Find where the given text appears and provide that cell's center as [x, y] coordinate. 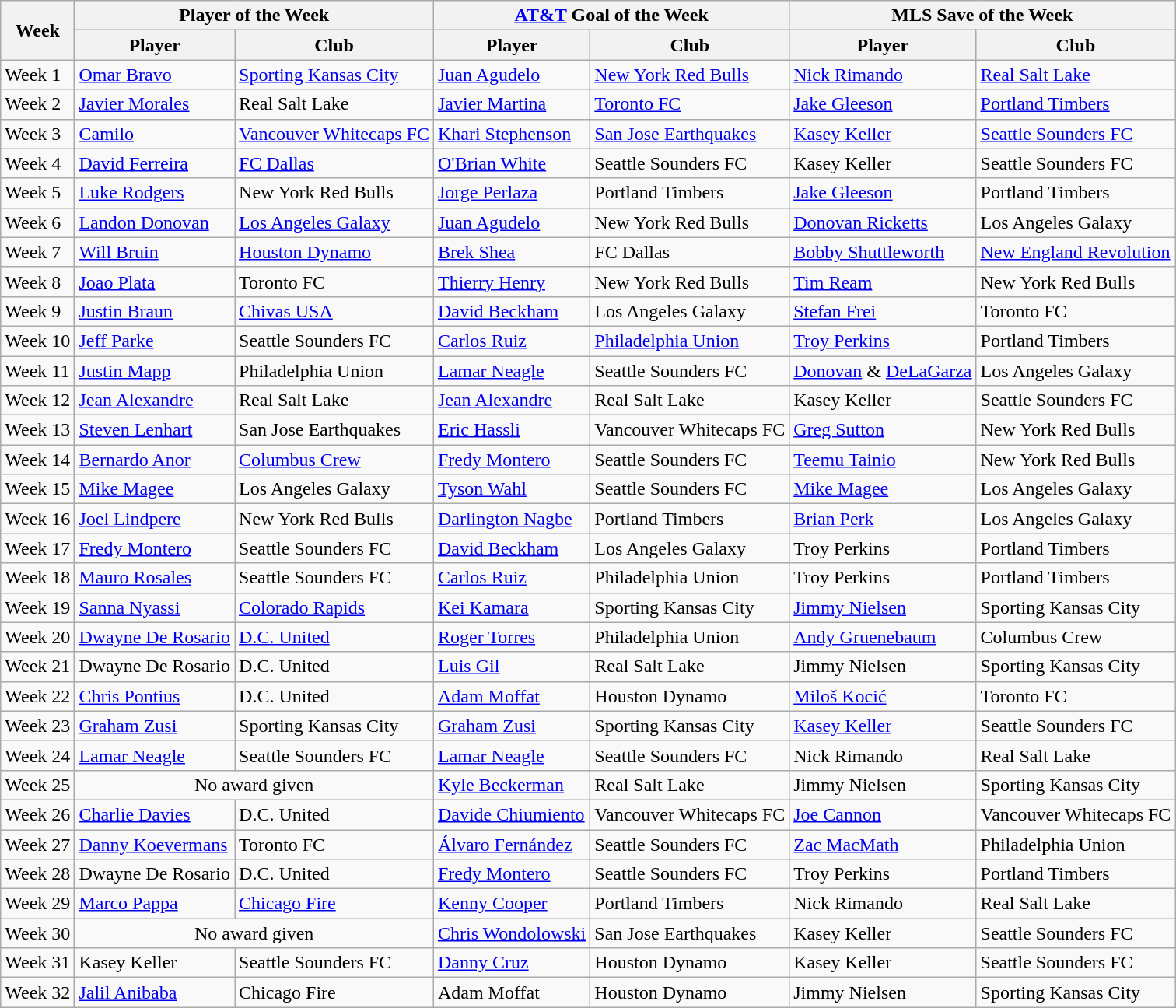
Jalil Anibaba [155, 992]
Zac MacMath [883, 844]
Week 28 [37, 874]
Week 9 [37, 311]
Álvaro Fernández [512, 844]
Kei Kamara [512, 607]
Steven Lenhart [155, 430]
Marco Pappa [155, 904]
Week 12 [37, 401]
Will Bruin [155, 252]
Week 31 [37, 963]
Week 3 [37, 134]
Week 5 [37, 193]
Bobby Shuttleworth [883, 252]
Week 4 [37, 163]
Omar Bravo [155, 75]
Khari Stephenson [512, 134]
Joel Lindpere [155, 519]
Jorge Perlaza [512, 193]
Kenny Cooper [512, 904]
Javier Martina [512, 104]
Landon Donovan [155, 222]
Sanna Nyassi [155, 607]
Brian Perk [883, 519]
Joao Plata [155, 282]
Charlie Davies [155, 814]
Week 32 [37, 992]
Danny Cruz [512, 963]
Chivas USA [334, 311]
Week 2 [37, 104]
Week 10 [37, 341]
Week 22 [37, 696]
Colorado Rapids [334, 607]
Week 26 [37, 814]
Tim Ream [883, 282]
Week 21 [37, 667]
Greg Sutton [883, 430]
Davide Chiumiento [512, 814]
Donovan & DeLaGarza [883, 371]
Thierry Henry [512, 282]
Stefan Frei [883, 311]
Week 15 [37, 489]
Justin Mapp [155, 371]
Danny Koevermans [155, 844]
Week 16 [37, 519]
Justin Braun [155, 311]
MLS Save of the Week [982, 16]
Camilo [155, 134]
Week 23 [37, 726]
Javier Morales [155, 104]
Week 7 [37, 252]
Week 1 [37, 75]
Week 27 [37, 844]
Donovan Ricketts [883, 222]
Luke Rodgers [155, 193]
Teemu Tainio [883, 460]
Week 19 [37, 607]
New England Revolution [1076, 252]
O'Brian White [512, 163]
Andy Gruenebaum [883, 637]
Week 17 [37, 548]
Week 6 [37, 222]
Tyson Wahl [512, 489]
Chris Pontius [155, 696]
Chris Wondolowski [512, 933]
Week [37, 30]
Jeff Parke [155, 341]
Miloš Kocić [883, 696]
Week 8 [37, 282]
David Ferreira [155, 163]
Player of the Week [254, 16]
Brek Shea [512, 252]
Eric Hassli [512, 430]
Roger Torres [512, 637]
Week 30 [37, 933]
Luis Gil [512, 667]
Week 11 [37, 371]
Kyle Beckerman [512, 785]
Week 25 [37, 785]
Week 20 [37, 637]
Week 24 [37, 755]
Mauro Rosales [155, 578]
AT&T Goal of the Week [611, 16]
Week 14 [37, 460]
Joe Cannon [883, 814]
Week 13 [37, 430]
Week 18 [37, 578]
Darlington Nagbe [512, 519]
Week 29 [37, 904]
Bernardo Anor [155, 460]
